Identify which cell holds the provided text, then report its [x, y] central coordinate. 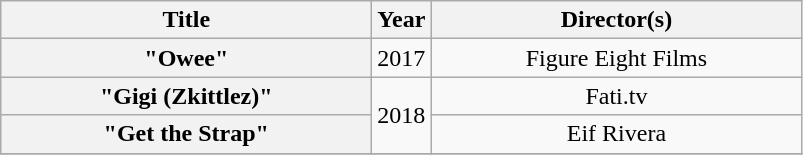
Year [402, 20]
Director(s) [616, 20]
Title [186, 20]
"Gigi (Zkittlez)" [186, 96]
2017 [402, 58]
2018 [402, 115]
Eif Rivera [616, 134]
"Get the Strap" [186, 134]
Fati.tv [616, 96]
"Owee" [186, 58]
Figure Eight Films [616, 58]
